For the text-containing cell, return its midpoint in (x, y) coordinate format. 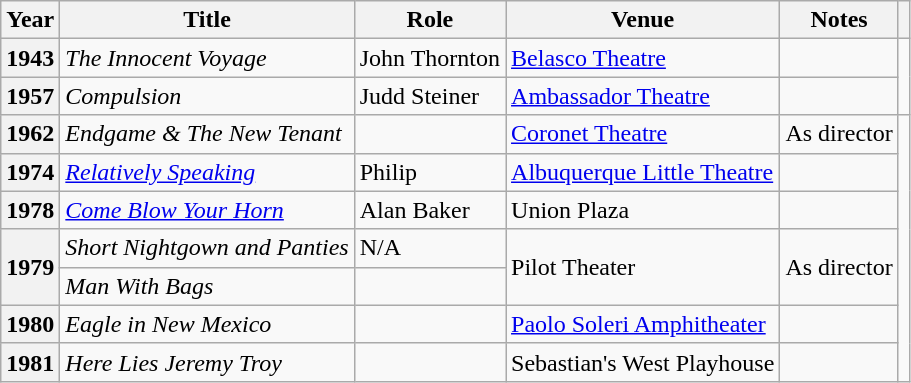
Philip (430, 172)
Notes (839, 20)
1962 (30, 134)
Here Lies Jeremy Troy (207, 362)
Title (207, 20)
1981 (30, 362)
Year (30, 20)
Alan Baker (430, 210)
Relatively Speaking (207, 172)
1979 (30, 267)
Come Blow Your Horn (207, 210)
Albuquerque Little Theatre (643, 172)
1957 (30, 96)
Coronet Theatre (643, 134)
1943 (30, 58)
Endgame & The New Tenant (207, 134)
Eagle in New Mexico (207, 324)
1978 (30, 210)
1974 (30, 172)
The Innocent Voyage (207, 58)
Short Nightgown and Panties (207, 248)
Union Plaza (643, 210)
Man With Bags (207, 286)
Venue (643, 20)
1980 (30, 324)
John Thornton (430, 58)
Paolo Soleri Amphitheater (643, 324)
Ambassador Theatre (643, 96)
Sebastian's West Playhouse (643, 362)
Belasco Theatre (643, 58)
N/A (430, 248)
Compulsion (207, 96)
Pilot Theater (643, 267)
Judd Steiner (430, 96)
Role (430, 20)
